For the text-containing cell, return its midpoint in (X, Y) coordinate format. 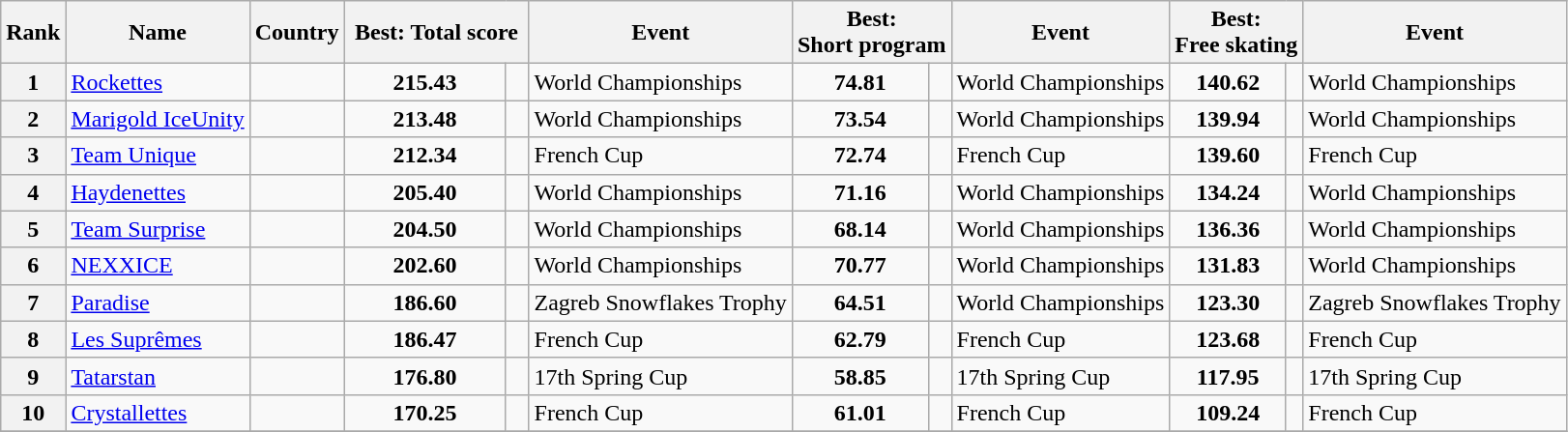
Haydenettes (158, 192)
215.43 (425, 82)
212.34 (425, 156)
64.51 (860, 302)
Rank (33, 33)
62.79 (860, 339)
123.30 (1228, 302)
Best: Total score (437, 33)
Paradise (158, 302)
Name (158, 33)
2 (33, 119)
73.54 (860, 119)
186.60 (425, 302)
136.36 (1228, 229)
68.14 (860, 229)
204.50 (425, 229)
Les Suprêmes (158, 339)
Team Surprise (158, 229)
202.60 (425, 266)
3 (33, 156)
Best: Short program (872, 33)
6 (33, 266)
74.81 (860, 82)
Rockettes (158, 82)
205.40 (425, 192)
58.85 (860, 376)
139.60 (1228, 156)
140.62 (1228, 82)
131.83 (1228, 266)
7 (33, 302)
70.77 (860, 266)
61.01 (860, 413)
Marigold IceUnity (158, 119)
1 (33, 82)
4 (33, 192)
10 (33, 413)
213.48 (425, 119)
170.25 (425, 413)
NEXXICE (158, 266)
71.16 (860, 192)
72.74 (860, 156)
Best: Free skating (1236, 33)
Team Unique (158, 156)
176.80 (425, 376)
186.47 (425, 339)
109.24 (1228, 413)
8 (33, 339)
117.95 (1228, 376)
9 (33, 376)
5 (33, 229)
139.94 (1228, 119)
134.24 (1228, 192)
Tatarstan (158, 376)
Crystallettes (158, 413)
Country (297, 33)
123.68 (1228, 339)
